From the cell containing the given text, extract its center point as [x, y] coordinate. 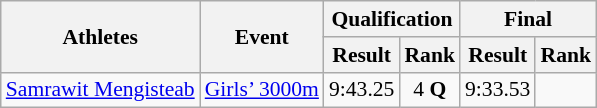
4 Q [430, 90]
Girls’ 3000m [262, 90]
Final [528, 19]
9:33.53 [498, 90]
Event [262, 36]
9:43.25 [362, 90]
Samrawit Mengisteab [100, 90]
Athletes [100, 36]
Qualification [392, 19]
